Locate the cell with the specified text and output its (X, Y) center coordinate. 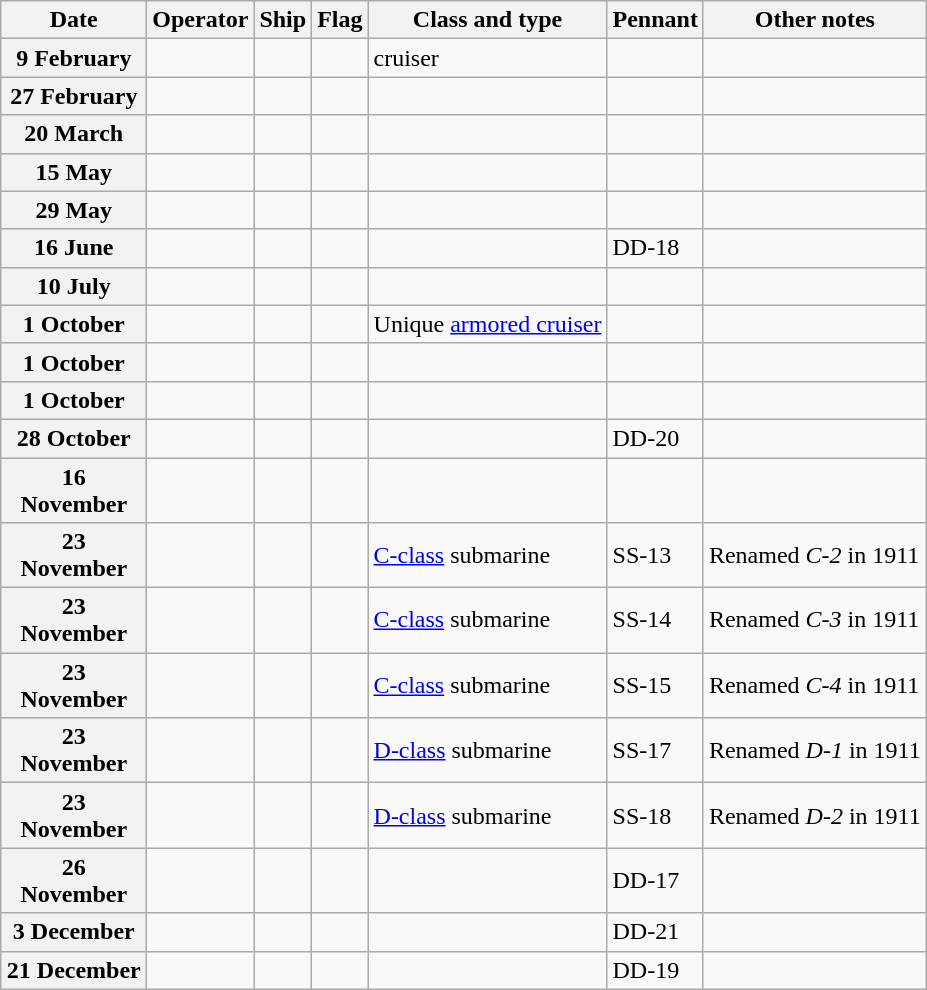
Renamed C-3 in 1911 (814, 620)
DD-20 (655, 438)
26 November (74, 880)
3 December (74, 932)
Other notes (814, 20)
Operator (200, 20)
SS-18 (655, 816)
10 July (74, 286)
Flag (340, 20)
21 December (74, 970)
Class and type (488, 20)
Unique armored cruiser (488, 324)
SS-15 (655, 686)
20 March (74, 134)
SS-13 (655, 556)
29 May (74, 210)
28 October (74, 438)
SS-14 (655, 620)
27 February (74, 96)
DD-17 (655, 880)
SS-17 (655, 750)
DD-18 (655, 248)
DD-19 (655, 970)
16 June (74, 248)
cruiser (488, 58)
15 May (74, 172)
Renamed C-4 in 1911 (814, 686)
Renamed D-1 in 1911 (814, 750)
16 November (74, 490)
Pennant (655, 20)
Renamed C-2 in 1911 (814, 556)
9 February (74, 58)
Renamed D-2 in 1911 (814, 816)
Date (74, 20)
DD-21 (655, 932)
Ship (283, 20)
